Extract the [X, Y] coordinate from the center of the cell holding the provided text.  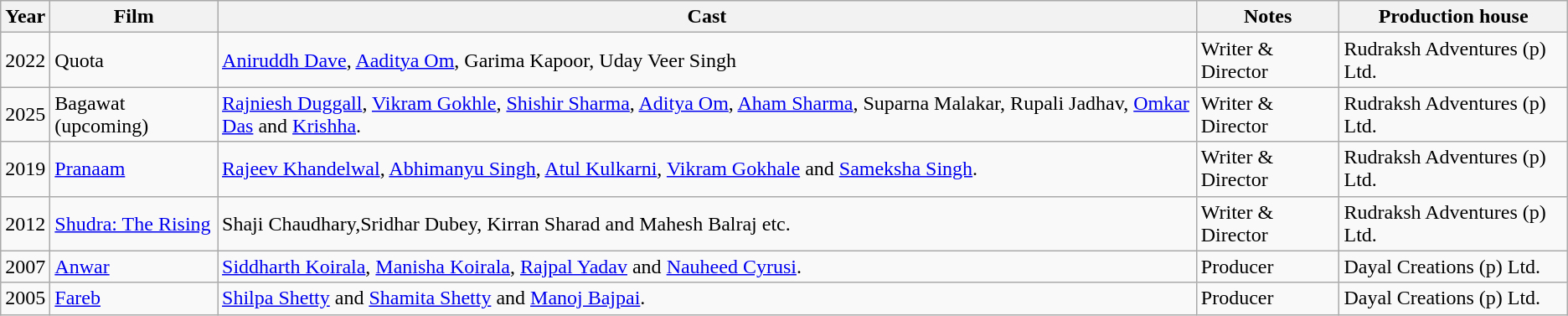
Notes [1268, 17]
Year [25, 17]
Quota [134, 60]
Pranaam [134, 169]
Siddharth Koirala, Manisha Koirala, Rajpal Yadav and Nauheed Cyrusi. [707, 267]
2005 [25, 298]
Fareb [134, 298]
Shudra: The Rising [134, 223]
Rajniesh Duggall, Vikram Gokhle, Shishir Sharma, Aditya Om, Aham Sharma, Suparna Malakar, Rupali Jadhav, Omkar Das and Krishha. [707, 114]
Cast [707, 17]
Shilpa Shetty and Shamita Shetty and Manoj Bajpai. [707, 298]
Production house [1453, 17]
2025 [25, 114]
2022 [25, 60]
Film [134, 17]
Rajeev Khandelwal, Abhimanyu Singh, Atul Kulkarni, Vikram Gokhale and Sameksha Singh. [707, 169]
Aniruddh Dave, Aaditya Om, Garima Kapoor, Uday Veer Singh [707, 60]
Anwar [134, 267]
2019 [25, 169]
2012 [25, 223]
Shaji Chaudhary,Sridhar Dubey, Kirran Sharad and Mahesh Balraj etc. [707, 223]
Bagawat (upcoming) [134, 114]
2007 [25, 267]
